Output the [x, y] coordinate of the center of the cell containing the given text.  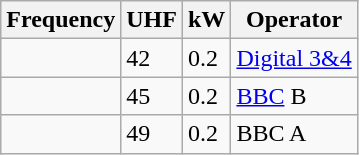
Operator [294, 20]
42 [152, 58]
Frequency [61, 20]
BBC B [294, 96]
45 [152, 96]
49 [152, 134]
UHF [152, 20]
BBC A [294, 134]
Digital 3&4 [294, 58]
kW [206, 20]
